Output the [x, y] coordinate of the center of the cell containing the given text.  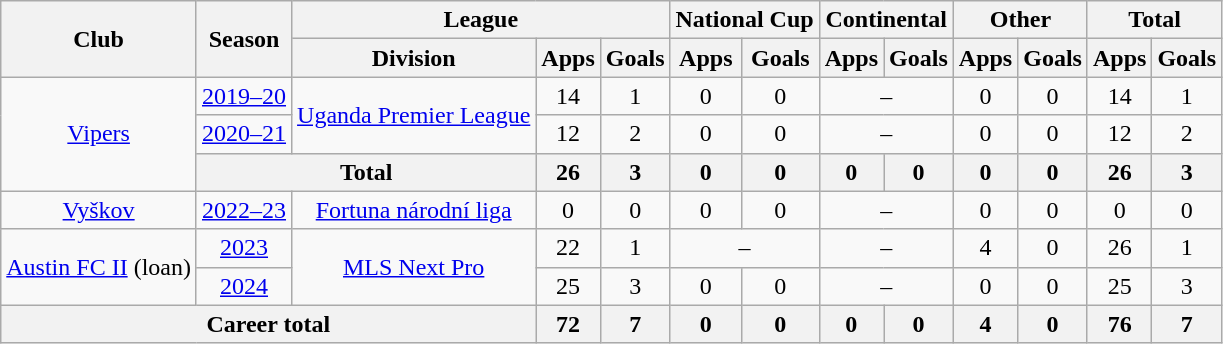
2022–23 [244, 210]
Season [244, 39]
Fortuna národní liga [414, 210]
Career total [268, 324]
National Cup [744, 20]
Other [1020, 20]
League [481, 20]
Division [414, 58]
Uganda Premier League [414, 115]
76 [1119, 324]
2019–20 [244, 96]
Austin FC II (loan) [99, 267]
Vipers [99, 134]
22 [568, 248]
2020–21 [244, 134]
Vyškov [99, 210]
2023 [244, 248]
Club [99, 39]
MLS Next Pro [414, 267]
72 [568, 324]
2024 [244, 286]
Continental [886, 20]
